From the cell containing the given text, extract its center point as [X, Y] coordinate. 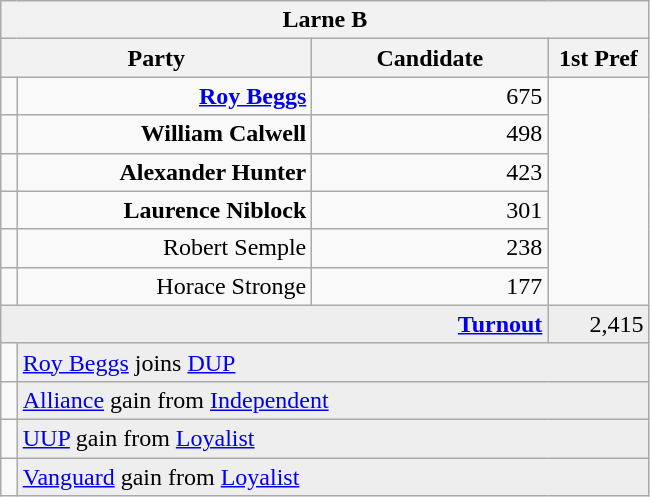
Robert Semple [164, 248]
Turnout [274, 324]
498 [430, 134]
423 [430, 172]
1st Pref [598, 58]
UUP gain from Loyalist [333, 438]
301 [430, 210]
238 [430, 248]
177 [430, 286]
Candidate [430, 58]
Horace Stronge [164, 286]
Vanguard gain from Loyalist [333, 477]
Laurence Niblock [164, 210]
Roy Beggs [164, 96]
William Calwell [164, 134]
Party [156, 58]
Roy Beggs joins DUP [333, 362]
Larne B [325, 20]
Alexander Hunter [164, 172]
2,415 [598, 324]
675 [430, 96]
Alliance gain from Independent [333, 400]
